Scan for the cell matching the given text and deliver its [X, Y] coordinate at center. 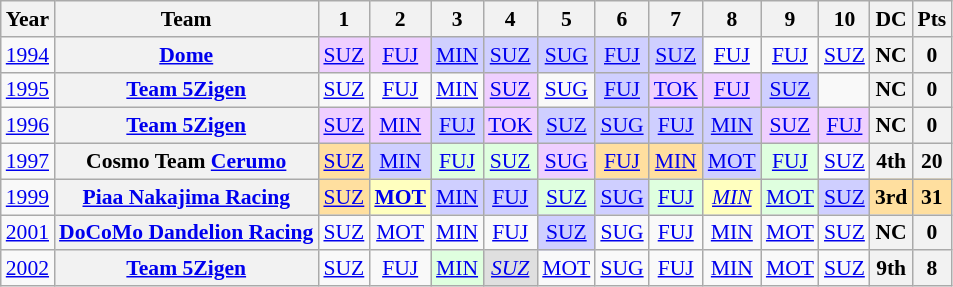
31 [932, 197]
Cosmo Team Cerumo [186, 162]
3 [457, 19]
2001 [28, 233]
2002 [28, 269]
5 [566, 19]
1 [344, 19]
1995 [28, 90]
9th [892, 269]
2 [400, 19]
4 [510, 19]
Dome [186, 55]
DC [892, 19]
6 [622, 19]
Year [28, 19]
1997 [28, 162]
Team [186, 19]
Pts [932, 19]
DoCoMo Dandelion Racing [186, 233]
7 [676, 19]
4th [892, 162]
1999 [28, 197]
9 [790, 19]
20 [932, 162]
1996 [28, 126]
3rd [892, 197]
Piaa Nakajima Racing [186, 197]
1994 [28, 55]
10 [844, 19]
